Detect which cell encompasses the target text, then output its [x, y] center coordinate. 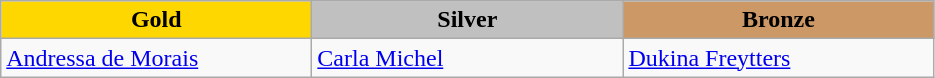
Carla Michel [468, 58]
Dukina Freytters [778, 58]
Bronze [778, 20]
Andressa de Morais [156, 58]
Gold [156, 20]
Silver [468, 20]
